Detect which cell encompasses the target text, then output its [X, Y] center coordinate. 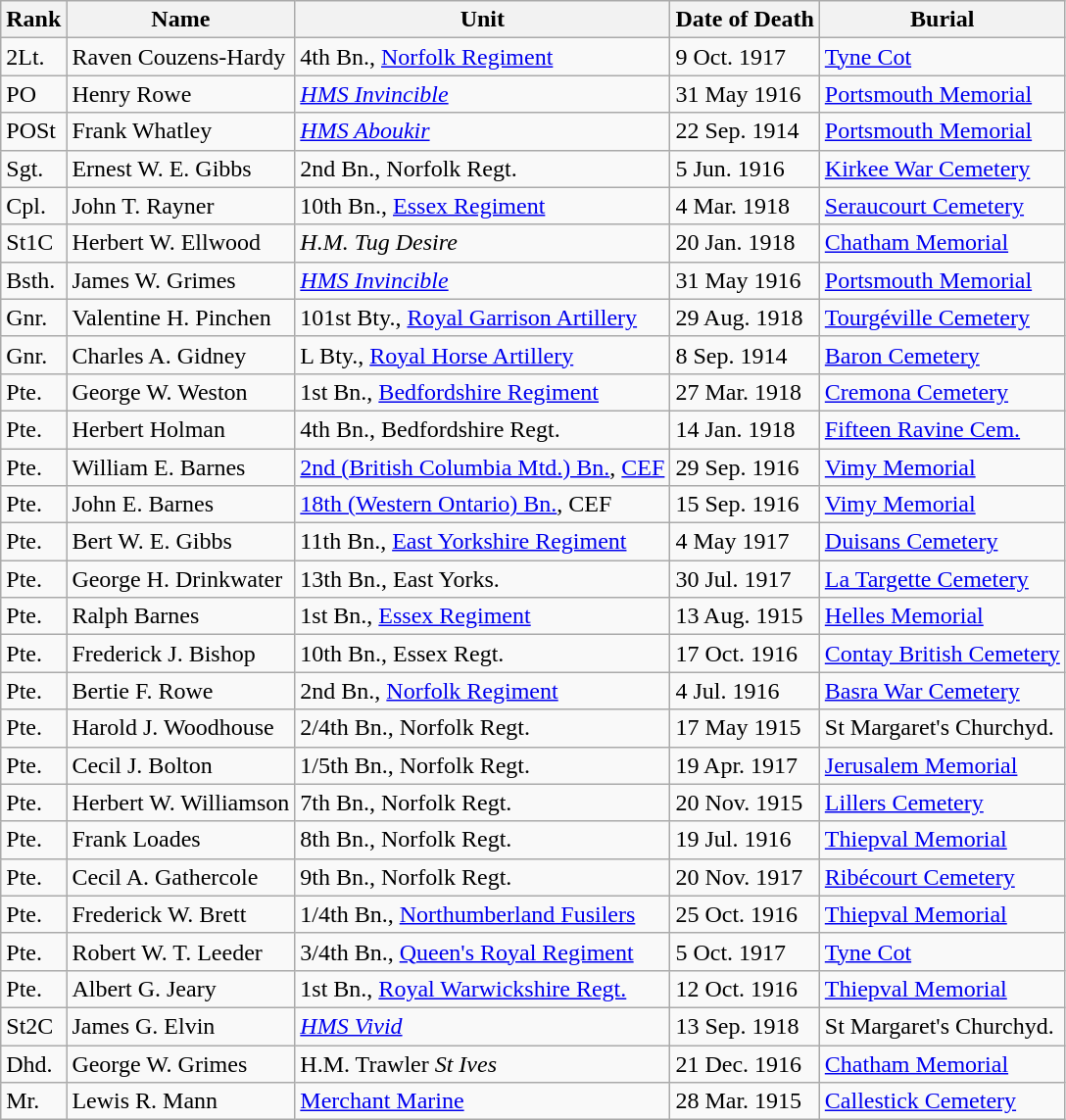
14 Jan. 1918 [745, 429]
20 Nov. 1917 [745, 877]
18th (Western Ontario) Bn., CEF [482, 505]
101st Bty., Royal Garrison Artillery [482, 317]
20 Nov. 1915 [745, 803]
19 Jul. 1916 [745, 840]
12 Oct. 1916 [745, 989]
2nd (British Columbia Mtd.) Bn., CEF [482, 467]
9th Bn., Norfolk Regt. [482, 877]
Baron Cemetery [943, 355]
1st Bn., Essex Regiment [482, 616]
21 Dec. 1916 [745, 1063]
Seraucourt Cemetery [943, 206]
13 Sep. 1918 [745, 1026]
Fifteen Ravine Cem. [943, 429]
8 Sep. 1914 [745, 355]
James W. Grimes [180, 280]
2Lt. [33, 57]
10th Bn., Essex Regiment [482, 206]
5 Oct. 1917 [745, 951]
H.M. Tug Desire [482, 243]
10th Bn., Essex Regt. [482, 654]
Unit [482, 20]
St2C [33, 1026]
8th Bn., Norfolk Regt. [482, 840]
Ralph Barnes [180, 616]
Mr. [33, 1101]
Lillers Cemetery [943, 803]
Cecil J. Bolton [180, 765]
Charles A. Gidney [180, 355]
7th Bn., Norfolk Regt. [482, 803]
17 May 1915 [745, 728]
2nd Bn., Norfolk Regt. [482, 169]
9 Oct. 1917 [745, 57]
Bertie F. Rowe [180, 691]
William E. Barnes [180, 467]
George H. Drinkwater [180, 579]
L Bty., Royal Horse Artillery [482, 355]
John T. Rayner [180, 206]
20 Jan. 1918 [745, 243]
James G. Elvin [180, 1026]
Helles Memorial [943, 616]
29 Aug. 1918 [745, 317]
Burial [943, 20]
2/4th Bn., Norfolk Regt. [482, 728]
Herbert W. Williamson [180, 803]
1st Bn., Royal Warwickshire Regt. [482, 989]
2nd Bn., Norfolk Regiment [482, 691]
13th Bn., East Yorks. [482, 579]
PO [33, 94]
Ernest W. E. Gibbs [180, 169]
Robert W. T. Leeder [180, 951]
HMS Aboukir [482, 131]
25 Oct. 1916 [745, 914]
Herbert W. Ellwood [180, 243]
POSt [33, 131]
St1C [33, 243]
27 Mar. 1918 [745, 392]
13 Aug. 1915 [745, 616]
Albert G. Jeary [180, 989]
Bert W. E. Gibbs [180, 542]
1st Bn., Bedfordshire Regiment [482, 392]
H.M. Trawler St Ives [482, 1063]
George W. Weston [180, 392]
Tourgéville Cemetery [943, 317]
Bsth. [33, 280]
22 Sep. 1914 [745, 131]
Frank Loades [180, 840]
4 May 1917 [745, 542]
Valentine H. Pinchen [180, 317]
Basra War Cemetery [943, 691]
Jerusalem Memorial [943, 765]
Ribécourt Cemetery [943, 877]
4th Bn., Bedfordshire Regt. [482, 429]
Cremona Cemetery [943, 392]
4 Mar. 1918 [745, 206]
HMS Vivid [482, 1026]
Henry Rowe [180, 94]
La Targette Cemetery [943, 579]
Rank [33, 20]
19 Apr. 1917 [745, 765]
30 Jul. 1917 [745, 579]
George W. Grimes [180, 1063]
Cpl. [33, 206]
Herbert Holman [180, 429]
5 Jun. 1916 [745, 169]
Frederick W. Brett [180, 914]
4 Jul. 1916 [745, 691]
11th Bn., East Yorkshire Regiment [482, 542]
1/5th Bn., Norfolk Regt. [482, 765]
Raven Couzens-Hardy [180, 57]
Frank Whatley [180, 131]
Lewis R. Mann [180, 1101]
29 Sep. 1916 [745, 467]
Date of Death [745, 20]
Callestick Cemetery [943, 1101]
15 Sep. 1916 [745, 505]
17 Oct. 1916 [745, 654]
Harold J. Woodhouse [180, 728]
Contay British Cemetery [943, 654]
Duisans Cemetery [943, 542]
3/4th Bn., Queen's Royal Regiment [482, 951]
Name [180, 20]
Kirkee War Cemetery [943, 169]
4th Bn., Norfolk Regiment [482, 57]
Sgt. [33, 169]
Merchant Marine [482, 1101]
1/4th Bn., Northumberland Fusilers [482, 914]
John E. Barnes [180, 505]
Cecil A. Gathercole [180, 877]
28 Mar. 1915 [745, 1101]
Dhd. [33, 1063]
Frederick J. Bishop [180, 654]
